Output the (x, y) coordinate of the center of the cell containing the given text.  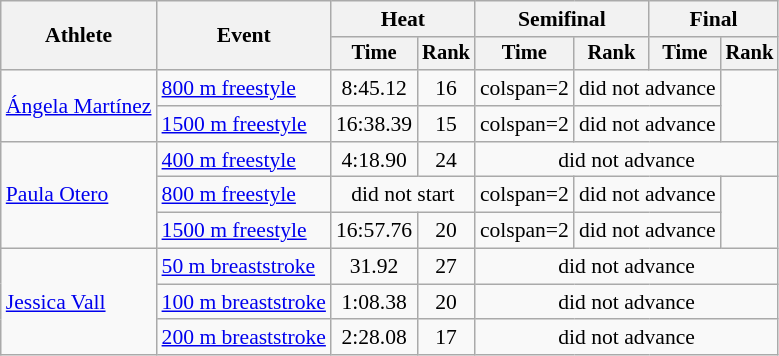
17 (446, 338)
Final (714, 19)
31.92 (374, 267)
400 m freestyle (244, 160)
Jessica Vall (79, 302)
Event (244, 36)
16:38.39 (374, 124)
8:45.12 (374, 88)
50 m breaststroke (244, 267)
1:08.38 (374, 302)
Athlete (79, 36)
Paula Otero (79, 196)
Heat (403, 19)
100 m breaststroke (244, 302)
Semifinal (562, 19)
24 (446, 160)
2:28.08 (374, 338)
4:18.90 (374, 160)
200 m breaststroke (244, 338)
27 (446, 267)
16:57.76 (374, 231)
15 (446, 124)
16 (446, 88)
did not start (403, 195)
Ángela Martínez (79, 106)
